Locate the cell with the specified text and output its (X, Y) center coordinate. 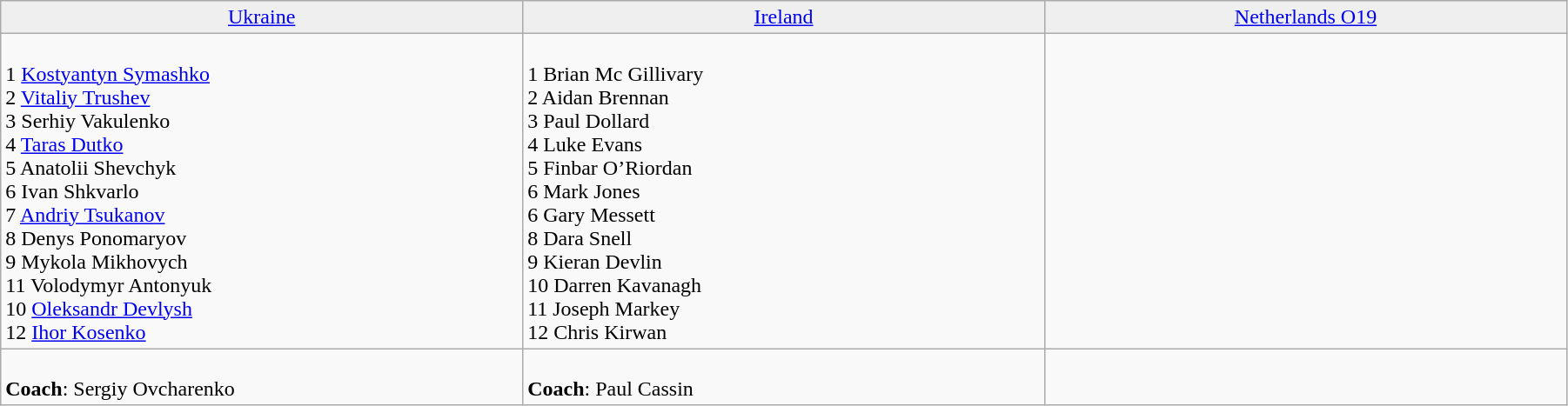
Coach: Paul Cassin (784, 377)
Netherlands O19 (1306, 17)
Ukraine (262, 17)
Ireland (784, 17)
Coach: Sergiy Ovcharenko (262, 377)
